Extract the (X, Y) coordinate from the center of the cell holding the provided text.  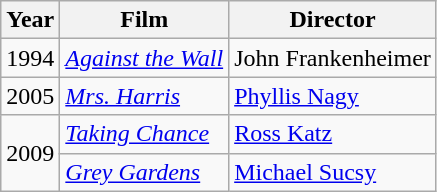
1994 (30, 58)
2005 (30, 96)
Director (333, 20)
John Frankenheimer (333, 58)
Phyllis Nagy (333, 96)
Taking Chance (144, 134)
Film (144, 20)
Year (30, 20)
2009 (30, 153)
Mrs. Harris (144, 96)
Grey Gardens (144, 172)
Against the Wall (144, 58)
Michael Sucsy (333, 172)
Ross Katz (333, 134)
